Scan for the cell matching the given text and deliver its [X, Y] coordinate at center. 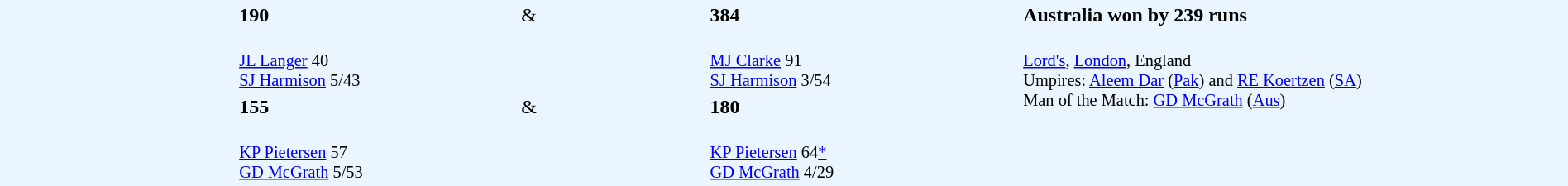
384 [864, 15]
JL Langer 40 SJ Harmison 5/43 [378, 61]
MJ Clarke 91 SJ Harmison 3/54 [864, 61]
Australia won by 239 runs [1293, 15]
155 [378, 107]
KP Pietersen 57 GD McGrath 5/53 [378, 152]
190 [378, 15]
KP Pietersen 64* GD McGrath 4/29 [864, 152]
180 [864, 107]
Lord's, London, England Umpires: Aleem Dar (Pak) and RE Koertzen (SA) Man of the Match: GD McGrath (Aus) [1293, 107]
